From the cell containing the given text, extract its center point as (x, y) coordinate. 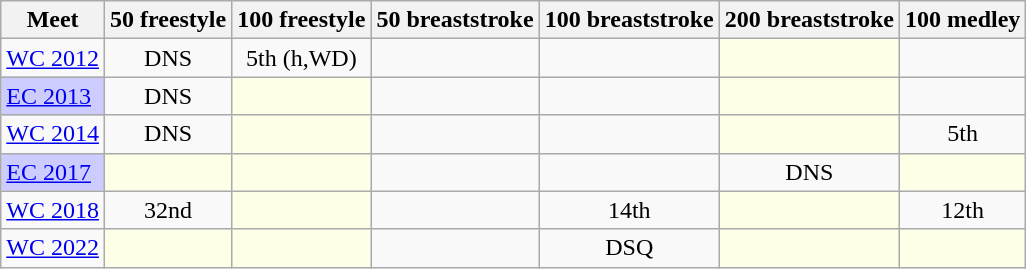
WC 2018 (53, 210)
100 breaststroke (629, 20)
DSQ (629, 248)
200 breaststroke (809, 20)
Meet (53, 20)
WC 2012 (53, 58)
32nd (168, 210)
WC 2022 (53, 248)
EC 2017 (53, 172)
EC 2013 (53, 96)
WC 2014 (53, 134)
14th (629, 210)
100 freestyle (302, 20)
50 freestyle (168, 20)
100 medley (962, 20)
5th (962, 134)
5th (h,WD) (302, 58)
12th (962, 210)
50 breaststroke (455, 20)
